Detect which cell encompasses the target text, then output its [x, y] center coordinate. 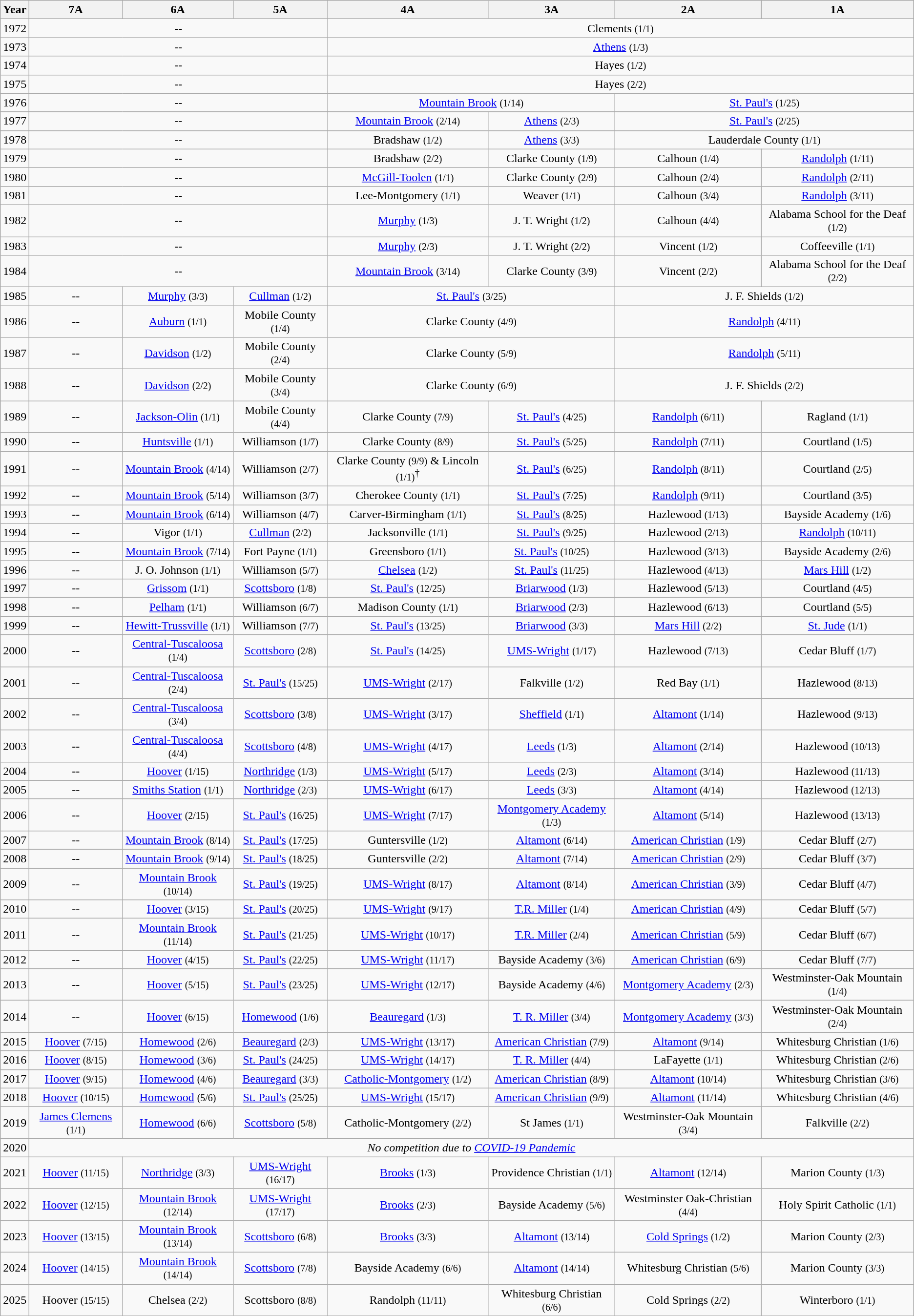
J. T. Wright (2/2) [552, 246]
Bayside Academy (1/6) [837, 514]
Cedar Bluff (3/7) [837, 859]
Hoover (15/15) [76, 1300]
Montgomery Academy (3/3) [688, 1017]
Hazlewood (9/13) [837, 714]
Auburn (1/1) [178, 321]
1A [837, 10]
2011 [15, 935]
St. Paul's (16/25) [280, 815]
Courtland (2/5) [837, 469]
Alabama School for the Deaf (2/2) [837, 272]
2019 [15, 1122]
Homewood (6/6) [178, 1122]
Mountain Brook (12/14) [178, 1204]
Red Bay (1/1) [688, 683]
Clarke County (4/9) [471, 321]
St. Paul's (1/25) [765, 103]
Brooks (1/3) [407, 1173]
Beauregard (3/3) [280, 1079]
1972 [15, 28]
Scottsboro (8/8) [280, 1300]
2009 [15, 884]
Clarke County (8/9) [407, 442]
American Christian (3/9) [688, 884]
7A [76, 10]
UMS-Wright (5/17) [407, 771]
2025 [15, 1300]
Homewood (4/6) [178, 1079]
Williamson (4/7) [280, 514]
2023 [15, 1236]
UMS-Wright (3/17) [407, 714]
St. Paul's (10/25) [552, 551]
St. Paul's (6/25) [552, 469]
Mars Hill (2/2) [688, 626]
1983 [15, 246]
Fort Payne (1/1) [280, 551]
Davidson (1/2) [178, 354]
UMS-Wright (10/17) [407, 935]
Mountain Brook (7/14) [178, 551]
Hoover (10/15) [76, 1097]
Mountain Brook (9/14) [178, 859]
Cold Springs (2/2) [688, 1300]
Bayside Academy (4/6) [552, 984]
Whitesburg Christian (6/6) [552, 1300]
Hoover (14/15) [76, 1269]
Briarwood (2/3) [552, 607]
Winterboro (1/1) [837, 1300]
St. Paul's (5/25) [552, 442]
1974 [15, 65]
Lee-Montgomery (1/1) [407, 195]
2004 [15, 771]
St. Paul's (15/25) [280, 683]
Bradshaw (1/2) [407, 140]
James Clemens (1/1) [76, 1122]
Northridge (1/3) [280, 771]
2020 [15, 1148]
1994 [15, 533]
Calhoun (3/4) [688, 195]
Mountain Brook (10/14) [178, 884]
Cold Springs (1/2) [688, 1236]
T. R. Miller (3/4) [552, 1017]
Year [15, 10]
Holy Spirit Catholic (1/1) [837, 1204]
T.R. Miller (2/4) [552, 935]
Madison County (1/1) [407, 607]
UMS-Wright (11/17) [407, 960]
Mountain Brook (13/14) [178, 1236]
Coffeeville (1/1) [837, 246]
Altamont (4/14) [688, 790]
2000 [15, 650]
Hoover (5/15) [178, 984]
Williamson (1/7) [280, 442]
Mars Hill (1/2) [837, 570]
Cedar Bluff (6/7) [837, 935]
2013 [15, 984]
Westminster-Oak Mountain (3/4) [688, 1122]
Central-Tuscaloosa (3/4) [178, 714]
Randolph (10/11) [837, 533]
Hazlewood (8/13) [837, 683]
Whitesburg Christian (4/6) [837, 1097]
Bayside Academy (6/6) [407, 1269]
Whitesburg Christian (5/6) [688, 1269]
Bayside Academy (5/6) [552, 1204]
2014 [15, 1017]
Altamont (9/14) [688, 1042]
UMS-Wright (9/17) [407, 909]
2017 [15, 1079]
Pelham (1/1) [178, 607]
Cullman (1/2) [280, 296]
Hazlewood (4/13) [688, 570]
2001 [15, 683]
Williamson (2/7) [280, 469]
UMS-Wright (8/17) [407, 884]
Hoover (1/15) [178, 771]
Randolph (4/11) [765, 321]
Central-Tuscaloosa (2/4) [178, 683]
Sheffield (1/1) [552, 714]
Calhoun (4/4) [688, 221]
J. F. Shields (1/2) [765, 296]
Williamson (6/7) [280, 607]
Whitesburg Christian (3/6) [837, 1079]
Vigor (1/1) [178, 533]
T.R. Miller (1/4) [552, 909]
St. Paul's (8/25) [552, 514]
T. R. Miller (4/4) [552, 1060]
American Christian (7/9) [552, 1042]
Central-Tuscaloosa (1/4) [178, 650]
Hayes (2/2) [620, 84]
1984 [15, 272]
Vincent (2/2) [688, 272]
Westminster-Oak Mountain (2/4) [837, 1017]
St. Paul's (11/25) [552, 570]
Mountain Brook (6/14) [178, 514]
2A [688, 10]
St. Paul's (3/25) [471, 296]
Randolph (5/11) [765, 354]
UMS-Wright (14/17) [407, 1060]
1999 [15, 626]
Westminster-Oak Mountain (1/4) [837, 984]
Cedar Bluff (7/7) [837, 960]
Alabama School for the Deaf (1/2) [837, 221]
Briarwood (3/3) [552, 626]
Davidson (2/2) [178, 385]
UMS-Wright (2/17) [407, 683]
American Christian (6/9) [688, 960]
American Christian (5/9) [688, 935]
1982 [15, 221]
Courtland (4/5) [837, 588]
Randolph (8/11) [688, 469]
St. Paul's (4/25) [552, 417]
1973 [15, 47]
Leeds (2/3) [552, 771]
Mountain Brook (4/14) [178, 469]
UMS-Wright (4/17) [407, 746]
Calhoun (1/4) [688, 158]
Mountain Brook (5/14) [178, 496]
Altamont (5/14) [688, 815]
St. Paul's (7/25) [552, 496]
Hazlewood (12/13) [837, 790]
3A [552, 10]
St. Paul's (18/25) [280, 859]
Clarke County (9/9) & Lincoln (1/1)† [407, 469]
Clarke County (7/9) [407, 417]
Greensboro (1/1) [407, 551]
UMS-Wright (12/17) [407, 984]
Montgomery Academy (2/3) [688, 984]
Cedar Bluff (2/7) [837, 840]
St. Paul's (19/25) [280, 884]
Bayside Academy (3/6) [552, 960]
Courtland (3/5) [837, 496]
Randolph (2/11) [837, 177]
1986 [15, 321]
St. Paul's (22/25) [280, 960]
Catholic-Montgomery (2/2) [407, 1122]
J. O. Johnson (1/1) [178, 570]
UMS-Wright (16/17) [280, 1173]
Hoover (8/15) [76, 1060]
Providence Christian (1/1) [552, 1173]
1985 [15, 296]
Altamont (1/14) [688, 714]
Altamont (7/14) [552, 859]
Cullman (2/2) [280, 533]
1987 [15, 354]
Cherokee County (1/1) [407, 496]
Randolph (11/11) [407, 1300]
Hoover (11/15) [76, 1173]
Scottsboro (3/8) [280, 714]
2010 [15, 909]
Hoover (3/15) [178, 909]
Northridge (2/3) [280, 790]
Mobile County (2/4) [280, 354]
Randolph (9/11) [688, 496]
Randolph (7/11) [688, 442]
Hoover (12/15) [76, 1204]
Mountain Brook (8/14) [178, 840]
Beauregard (2/3) [280, 1042]
6A [178, 10]
Williamson (7/7) [280, 626]
1990 [15, 442]
Hoover (2/15) [178, 815]
1981 [15, 195]
2021 [15, 1173]
St. Paul's (12/25) [407, 588]
Marion County (3/3) [837, 1269]
Marion County (1/3) [837, 1173]
LaFayette (1/1) [688, 1060]
Cedar Bluff (1/7) [837, 650]
St. Paul's (25/25) [280, 1097]
St. Paul's (24/25) [280, 1060]
2022 [15, 1204]
Mobile County (4/4) [280, 417]
Carver-Birmingham (1/1) [407, 514]
Athens (2/3) [552, 121]
1993 [15, 514]
Hayes (1/2) [620, 65]
Leeds (3/3) [552, 790]
Athens (1/3) [620, 47]
1996 [15, 570]
Athens (3/3) [552, 140]
Scottsboro (2/8) [280, 650]
Guntersville (2/2) [407, 859]
St. Paul's (9/25) [552, 533]
J. F. Shields (2/2) [765, 385]
Altamont (14/14) [552, 1269]
Clarke County (6/9) [471, 385]
St. Paul's (21/25) [280, 935]
1975 [15, 84]
Montgomery Academy (1/3) [552, 815]
Clarke County (3/9) [552, 272]
Hazlewood (1/13) [688, 514]
St. Paul's (20/25) [280, 909]
2008 [15, 859]
Hazlewood (2/13) [688, 533]
Clarke County (2/9) [552, 177]
Homewood (1/6) [280, 1017]
Hazlewood (3/13) [688, 551]
Scottsboro (1/8) [280, 588]
Randolph (1/11) [837, 158]
Courtland (1/5) [837, 442]
Hoover (6/15) [178, 1017]
Briarwood (1/3) [552, 588]
Brooks (3/3) [407, 1236]
UMS-Wright (1/17) [552, 650]
2015 [15, 1042]
Altamont (11/14) [688, 1097]
Lauderdale County (1/1) [765, 140]
Cedar Bluff (5/7) [837, 909]
Whitesburg Christian (2/6) [837, 1060]
Altamont (3/14) [688, 771]
Chelsea (2/2) [178, 1300]
Homewood (5/6) [178, 1097]
McGill-Toolen (1/1) [407, 177]
Homewood (2/6) [178, 1042]
2016 [15, 1060]
1978 [15, 140]
4A [407, 10]
1977 [15, 121]
Hazlewood (6/13) [688, 607]
Jacksonville (1/1) [407, 533]
2024 [15, 1269]
1998 [15, 607]
St. Jude (1/1) [837, 626]
Scottsboro (4/8) [280, 746]
Smiths Station (1/1) [178, 790]
UMS-Wright (17/17) [280, 1204]
American Christian (4/9) [688, 909]
Scottsboro (7/8) [280, 1269]
Northridge (3/3) [178, 1173]
2003 [15, 746]
Homewood (3/6) [178, 1060]
Altamont (12/14) [688, 1173]
Altamont (2/14) [688, 746]
American Christian (9/9) [552, 1097]
2012 [15, 960]
Jackson-Olin (1/1) [178, 417]
1989 [15, 417]
Clarke County (1/9) [552, 158]
Calhoun (2/4) [688, 177]
Altamont (10/14) [688, 1079]
Weaver (1/1) [552, 195]
Altamont (13/14) [552, 1236]
Falkville (1/2) [552, 683]
Clarke County (5/9) [471, 354]
Leeds (1/3) [552, 746]
St. Paul's (23/25) [280, 984]
2006 [15, 815]
Scottsboro (5/8) [280, 1122]
Brooks (2/3) [407, 1204]
Mobile County (3/4) [280, 385]
Hoover (13/15) [76, 1236]
Mountain Brook (2/14) [407, 121]
1980 [15, 177]
UMS-Wright (6/17) [407, 790]
Falkville (2/2) [837, 1122]
Chelsea (1/2) [407, 570]
Marion County (2/3) [837, 1236]
Mountain Brook (11/14) [178, 935]
5A [280, 10]
American Christian (1/9) [688, 840]
1976 [15, 103]
2005 [15, 790]
St. Paul's (2/25) [765, 121]
Randolph (6/11) [688, 417]
Ragland (1/1) [837, 417]
Beauregard (1/3) [407, 1017]
Westminster Oak-Christian (4/4) [688, 1204]
2002 [15, 714]
Hoover (7/15) [76, 1042]
Murphy (1/3) [407, 221]
Hoover (9/15) [76, 1079]
Williamson (5/7) [280, 570]
Hazlewood (10/13) [837, 746]
UMS-Wright (7/17) [407, 815]
Murphy (3/3) [178, 296]
Bayside Academy (2/6) [837, 551]
Central-Tuscaloosa (4/4) [178, 746]
Catholic-Montgomery (1/2) [407, 1079]
Hazlewood (11/13) [837, 771]
2007 [15, 840]
Randolph (3/11) [837, 195]
Mountain Brook (14/14) [178, 1269]
Hazlewood (5/13) [688, 588]
Courtland (5/5) [837, 607]
Vincent (1/2) [688, 246]
1997 [15, 588]
Guntersville (1/2) [407, 840]
St James (1/1) [552, 1122]
No competition due to COVID-19 Pandemic [472, 1148]
1992 [15, 496]
American Christian (8/9) [552, 1079]
American Christian (2/9) [688, 859]
Murphy (2/3) [407, 246]
1995 [15, 551]
1979 [15, 158]
J. T. Wright (1/2) [552, 221]
Hewitt-Trussville (1/1) [178, 626]
Mobile County (1/4) [280, 321]
St. Paul's (17/25) [280, 840]
Hoover (4/15) [178, 960]
Mountain Brook (1/14) [471, 103]
Cedar Bluff (4/7) [837, 884]
Altamont (8/14) [552, 884]
UMS-Wright (15/17) [407, 1097]
Hazlewood (7/13) [688, 650]
Huntsville (1/1) [178, 442]
Clements (1/1) [620, 28]
Grissom (1/1) [178, 588]
2018 [15, 1097]
St. Paul's (14/25) [407, 650]
Scottsboro (6/8) [280, 1236]
Whitesburg Christian (1/6) [837, 1042]
Hazlewood (13/13) [837, 815]
1988 [15, 385]
Mountain Brook (3/14) [407, 272]
1991 [15, 469]
Williamson (3/7) [280, 496]
Altamont (6/14) [552, 840]
St. Paul's (13/25) [407, 626]
UMS-Wright (13/17) [407, 1042]
Bradshaw (2/2) [407, 158]
